Detect which cell encompasses the target text, then output its (X, Y) center coordinate. 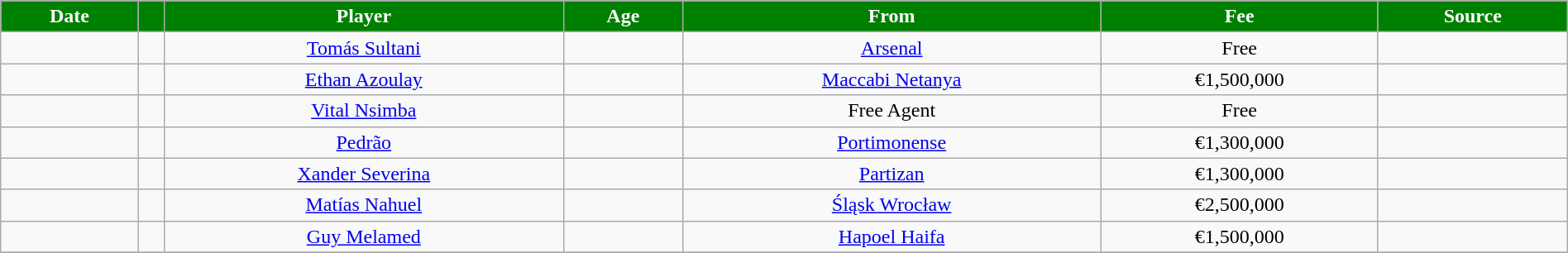
Śląsk Wrocław (892, 205)
Partizan (892, 174)
Guy Melamed (364, 236)
Pedrão (364, 142)
€2,500,000 (1239, 205)
Tomás Sultani (364, 48)
Portimonense (892, 142)
Ethan Azoulay (364, 79)
Free Agent (892, 111)
Maccabi Netanya (892, 79)
From (892, 17)
Matías Nahuel (364, 205)
Player (364, 17)
Hapoel Haifa (892, 236)
Source (1472, 17)
Vital Nsimba (364, 111)
Age (623, 17)
Xander Severina (364, 174)
Arsenal (892, 48)
Fee (1239, 17)
Date (69, 17)
